Detect which cell encompasses the target text, then output its (X, Y) center coordinate. 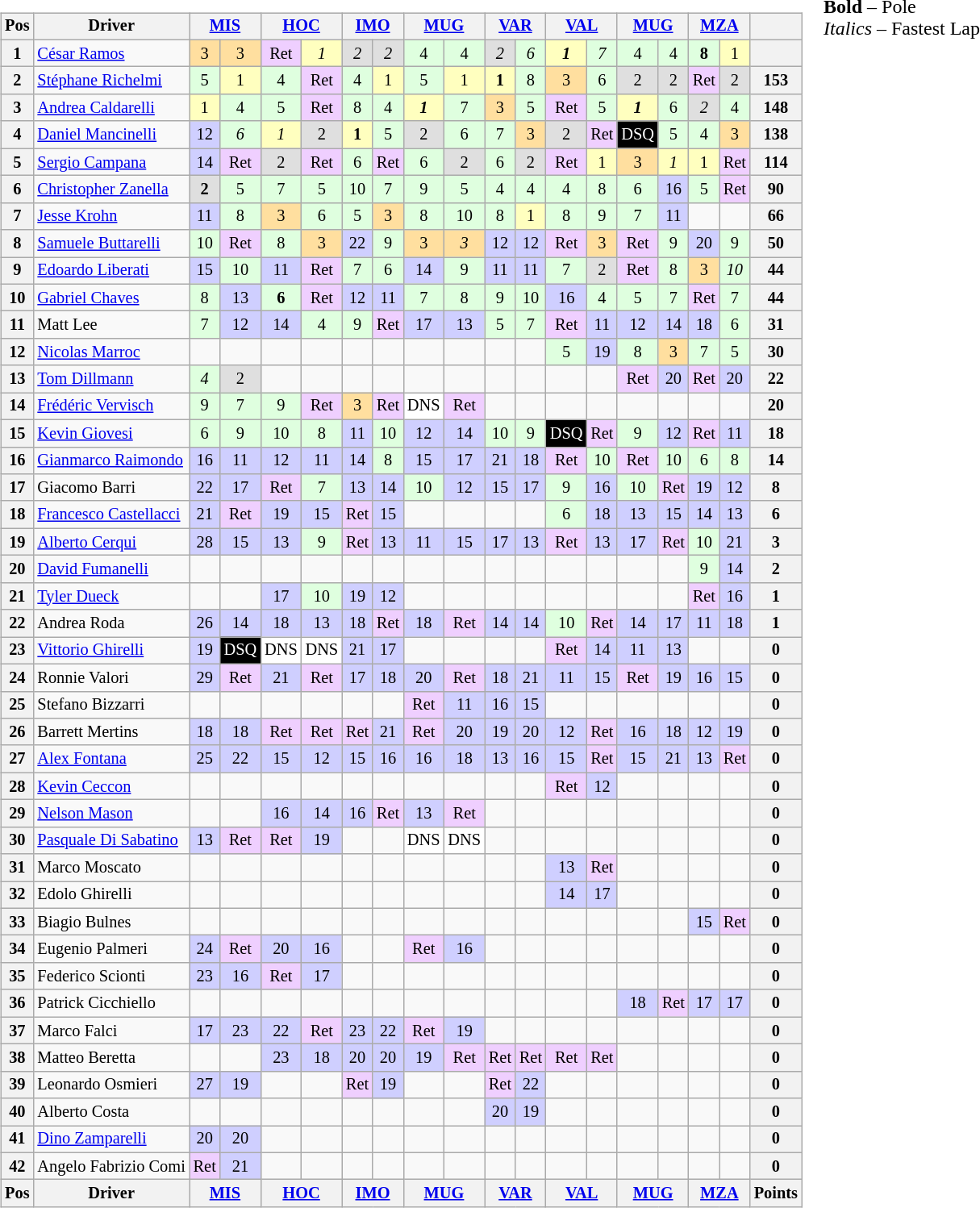
David Fumanelli (111, 569)
Stéphane Richelmi (111, 81)
Christopher Zanella (111, 190)
Leonardo Osmieri (111, 1085)
35 (17, 977)
Angelo Fabrizio Comi (111, 1166)
33 (17, 922)
Points (776, 1193)
Matt Lee (111, 325)
Ronnie Valori (111, 677)
Giacomo Barri (111, 488)
38 (17, 1058)
Nicolas Marroc (111, 352)
Eugenio Palmeri (111, 949)
Dino Zamparelli (111, 1139)
Patrick Cicchiello (111, 1003)
Pasquale Di Sabatino (111, 840)
Stefano Bizzarri (111, 705)
Federico Scionti (111, 977)
Samuele Buttarelli (111, 244)
Edoardo Liberati (111, 271)
Francesco Castellacci (111, 514)
36 (17, 1003)
Sergio Campana (111, 162)
153 (776, 81)
Frédéric Vervisch (111, 406)
Alberto Cerqui (111, 542)
Gabriel Chaves (111, 298)
Alberto Costa (111, 1112)
50 (776, 244)
Barrett Mertins (111, 732)
Nelson Mason (111, 814)
Daniel Mancinelli (111, 135)
90 (776, 190)
Jesse Krohn (111, 216)
Edolo Ghirelli (111, 895)
César Ramos (111, 53)
Andrea Roda (111, 623)
Alex Fontana (111, 759)
66 (776, 216)
32 (17, 895)
34 (17, 949)
37 (17, 1031)
Tom Dillmann (111, 379)
Marco Moscato (111, 868)
42 (17, 1166)
Vittorio Ghirelli (111, 651)
Kevin Giovesi (111, 433)
Andrea Caldarelli (111, 108)
148 (776, 108)
Biagio Bulnes (111, 922)
Tyler Dueck (111, 596)
40 (17, 1112)
114 (776, 162)
Matteo Beretta (111, 1058)
Gianmarco Raimondo (111, 460)
39 (17, 1085)
Marco Falci (111, 1031)
Kevin Ceccon (111, 786)
41 (17, 1139)
138 (776, 135)
